Return (x, y) of the center of cell containing provided text 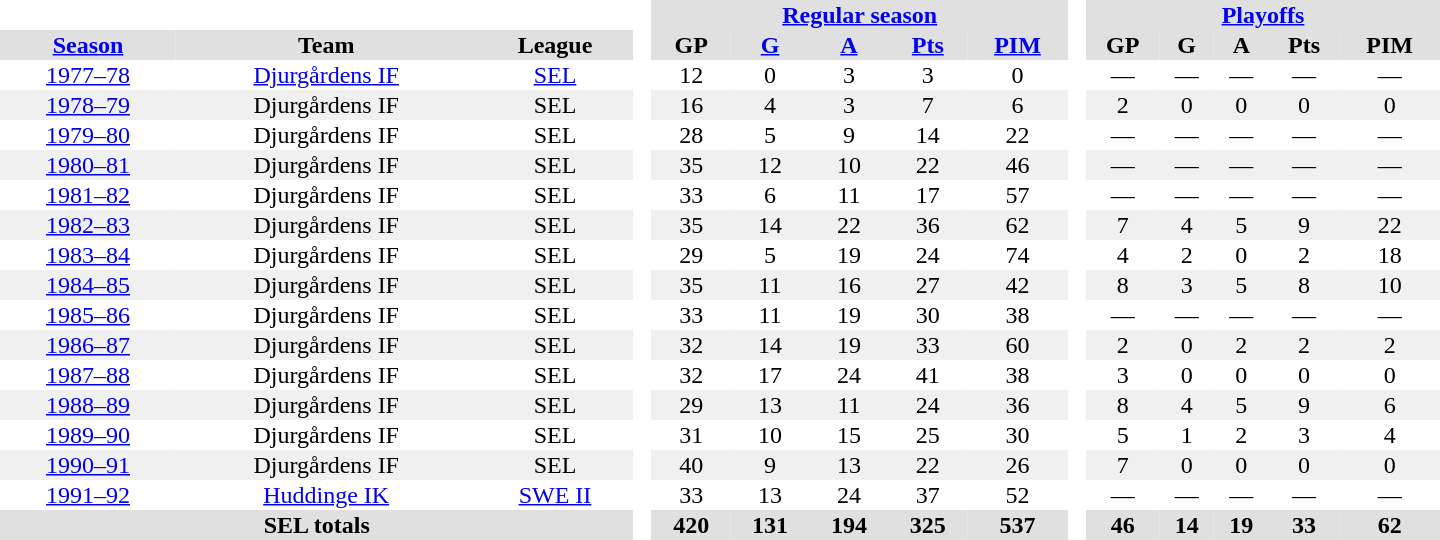
27 (928, 285)
1986–87 (88, 345)
41 (928, 375)
League (554, 45)
Huddinge IK (326, 495)
Regular season (860, 15)
1982–83 (88, 225)
74 (1017, 255)
28 (692, 135)
194 (850, 525)
1991–92 (88, 495)
26 (1017, 465)
15 (850, 435)
SWE II (554, 495)
40 (692, 465)
57 (1017, 195)
1980–81 (88, 165)
1981–82 (88, 195)
60 (1017, 345)
37 (928, 495)
1978–79 (88, 105)
31 (692, 435)
1985–86 (88, 315)
131 (770, 525)
42 (1017, 285)
18 (1390, 255)
1 (1186, 435)
537 (1017, 525)
SEL totals (317, 525)
Season (88, 45)
1983–84 (88, 255)
Team (326, 45)
25 (928, 435)
1990–91 (88, 465)
Playoffs (1263, 15)
1979–80 (88, 135)
1988–89 (88, 405)
1989–90 (88, 435)
1987–88 (88, 375)
1977–78 (88, 75)
325 (928, 525)
1984–85 (88, 285)
52 (1017, 495)
420 (692, 525)
